Locate the cell with the specified text and output its [x, y] center coordinate. 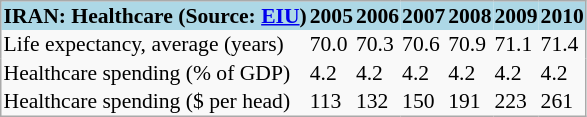
Healthcare spending (% of GDP) [154, 73]
191 [470, 102]
113 [331, 102]
2005 [331, 16]
IRAN: Healthcare (Source: EIU) [154, 16]
132 [377, 102]
150 [424, 102]
261 [562, 102]
71.1 [516, 45]
223 [516, 102]
70.6 [424, 45]
Life expectancy, average (years) [154, 45]
70.3 [377, 45]
70.0 [331, 45]
2008 [470, 16]
Healthcare spending ($ per head) [154, 102]
2007 [424, 16]
71.4 [562, 45]
2006 [377, 16]
2010 [562, 16]
2009 [516, 16]
70.9 [470, 45]
